Output the (x, y) coordinate of the center of the cell containing the given text.  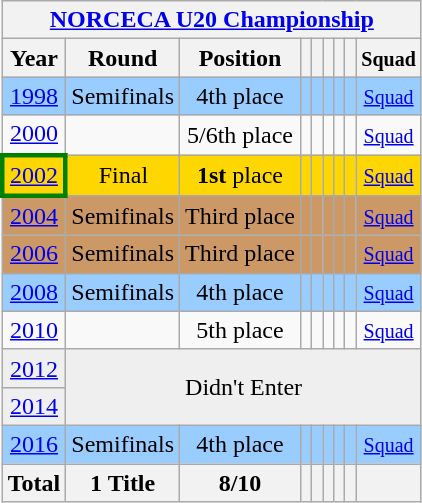
2016 (34, 444)
Position (240, 58)
2008 (34, 292)
1 Title (123, 483)
Round (123, 58)
2000 (34, 135)
5th place (240, 330)
NORCECA U20 Championship (212, 20)
Didn't Enter (244, 387)
2006 (34, 254)
2012 (34, 368)
2014 (34, 406)
2002 (34, 174)
2010 (34, 330)
Year (34, 58)
Final (123, 174)
Total (34, 483)
2004 (34, 216)
8/10 (240, 483)
5/6th place (240, 135)
1st place (240, 174)
1998 (34, 96)
